Return the (x, y) coordinate for the center point of the cell that contains the specified text.  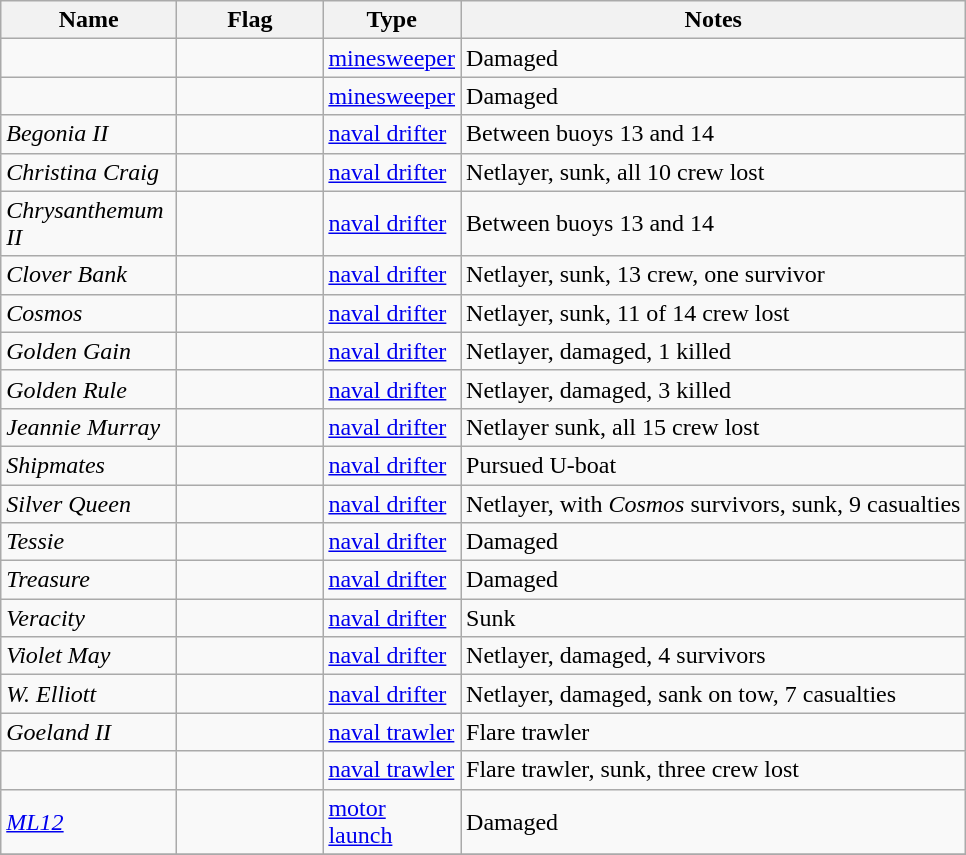
Netlayer, sunk, 11 of 14 crew lost (714, 313)
Clover Bank (89, 275)
Goeland II (89, 732)
Jeannie Murray (89, 427)
Netlayer sunk, all 15 crew lost (714, 427)
Golden Rule (89, 389)
Notes (714, 20)
W. Elliott (89, 694)
Netlayer, damaged, sank on tow, 7 casualties (714, 694)
Flag (250, 20)
Treasure (89, 580)
Tessie (89, 542)
Netlayer, sunk, all 10 crew lost (714, 172)
Begonia II (89, 134)
Pursued U-boat (714, 465)
ML12 (89, 822)
Shipmates (89, 465)
Sunk (714, 618)
Flare trawler (714, 732)
Netlayer, damaged, 1 killed (714, 351)
Cosmos (89, 313)
Netlayer, sunk, 13 crew, one survivor (714, 275)
Golden Gain (89, 351)
Veracity (89, 618)
Netlayer, damaged, 3 killed (714, 389)
Chrysanthemum II (89, 224)
Type (392, 20)
Netlayer, damaged, 4 survivors (714, 656)
Name (89, 20)
Christina Craig (89, 172)
Violet May (89, 656)
motor launch (392, 822)
Netlayer, with Cosmos survivors, sunk, 9 casualties (714, 503)
Silver Queen (89, 503)
Flare trawler, sunk, three crew lost (714, 770)
